Extract the (X, Y) coordinate from the center of the cell holding the provided text.  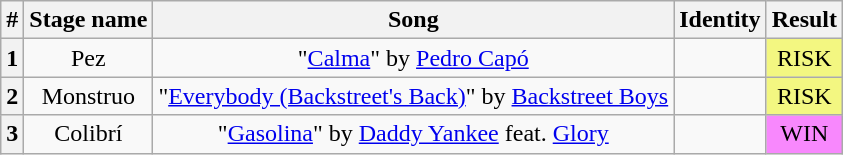
Monstruo (88, 96)
Result (804, 20)
WIN (804, 134)
3 (12, 134)
Colibrí (88, 134)
"Everybody (Backstreet's Back)" by Backstreet Boys (414, 96)
Pez (88, 58)
Stage name (88, 20)
"Calma" by Pedro Capó (414, 58)
Song (414, 20)
2 (12, 96)
# (12, 20)
Identity (720, 20)
1 (12, 58)
"Gasolina" by Daddy Yankee feat. Glory (414, 134)
